Find where the given text appears and provide that cell's center as (X, Y) coordinate. 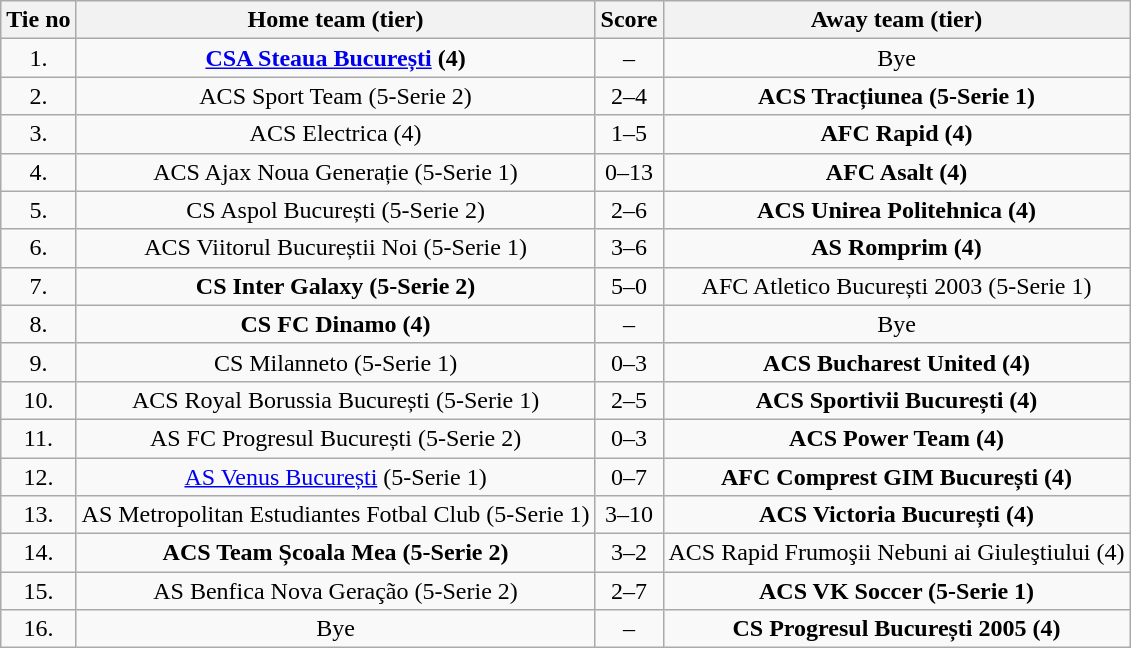
0–13 (629, 172)
ACS Team Școala Mea (5-Serie 2) (336, 553)
ACS Tracțiunea (5-Serie 1) (896, 96)
2–4 (629, 96)
AS Romprim (4) (896, 248)
4. (38, 172)
15. (38, 591)
ACS Sportivii București (4) (896, 400)
3–10 (629, 515)
AFC Atletico București 2003 (5-Serie 1) (896, 286)
ACS Electrica (4) (336, 134)
CS Inter Galaxy (5-Serie 2) (336, 286)
ACS Royal Borussia București (5-Serie 1) (336, 400)
3–2 (629, 553)
7. (38, 286)
ACS Viitorul Bucureștii Noi (5-Serie 1) (336, 248)
ACS Sport Team (5-Serie 2) (336, 96)
2–6 (629, 210)
2–7 (629, 591)
CS Progresul București 2005 (4) (896, 629)
1. (38, 58)
3. (38, 134)
5. (38, 210)
CS Aspol București (5-Serie 2) (336, 210)
ACS Bucharest United (4) (896, 362)
CSA Steaua București (4) (336, 58)
AS Benfica Nova Geração (5-Serie 2) (336, 591)
ACS Power Team (4) (896, 438)
ACS Rapid Frumoşii Nebuni ai Giuleştiului (4) (896, 553)
6. (38, 248)
2. (38, 96)
ACS Unirea Politehnica (4) (896, 210)
Tie no (38, 20)
CS Milanneto (5-Serie 1) (336, 362)
AFC Asalt (4) (896, 172)
CS FC Dinamo (4) (336, 324)
16. (38, 629)
AFC Comprest GIM București (4) (896, 477)
8. (38, 324)
13. (38, 515)
14. (38, 553)
5–0 (629, 286)
1–5 (629, 134)
2–5 (629, 400)
0–7 (629, 477)
9. (38, 362)
ACS Victoria București (4) (896, 515)
ACS Ajax Noua Generație (5-Serie 1) (336, 172)
Home team (tier) (336, 20)
ACS VK Soccer (5-Serie 1) (896, 591)
11. (38, 438)
3–6 (629, 248)
10. (38, 400)
AS FC Progresul București (5-Serie 2) (336, 438)
AS Metropolitan Estudiantes Fotbal Club (5-Serie 1) (336, 515)
Away team (tier) (896, 20)
AFC Rapid (4) (896, 134)
12. (38, 477)
AS Venus București (5-Serie 1) (336, 477)
Score (629, 20)
